Locate the cell with the specified text and output its [x, y] center coordinate. 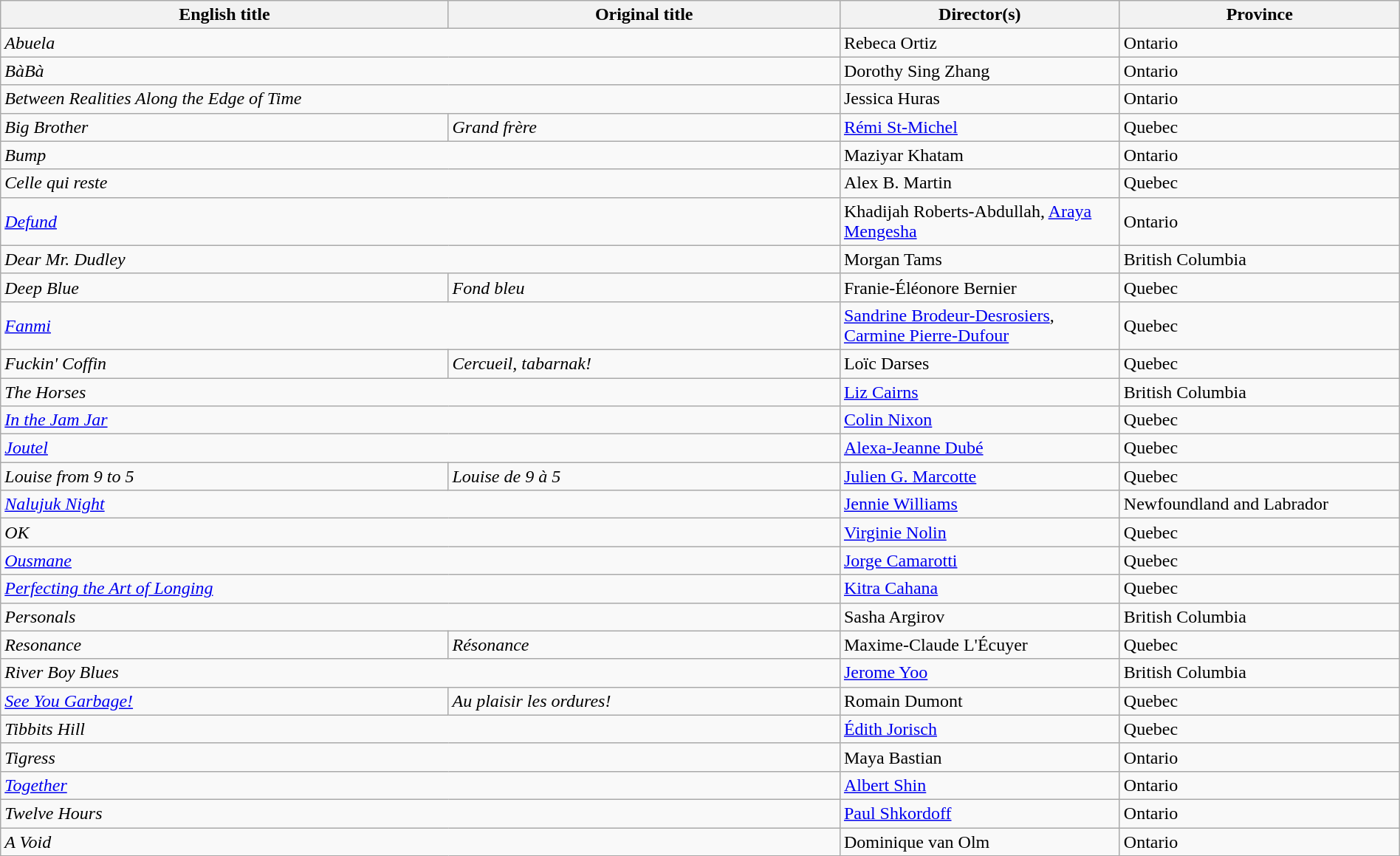
Dorothy Sing Zhang [979, 71]
Colin Nixon [979, 420]
Fuckin' Coffin [224, 363]
Celle qui reste [421, 183]
Rebeca Ortiz [979, 43]
Joutel [421, 448]
English title [224, 15]
Kitra Cahana [979, 589]
Tigress [421, 757]
Dominique van Olm [979, 841]
Maziyar Khatam [979, 155]
Bump [421, 155]
Jessica Huras [979, 99]
In the Jam Jar [421, 420]
Jennie Williams [979, 504]
Big Brother [224, 127]
Loïc Darses [979, 363]
Sandrine Brodeur-Desrosiers, Carmine Pierre-Dufour [979, 325]
Fond bleu [644, 287]
BàBà [421, 71]
Nalujuk Night [421, 504]
Romain Dumont [979, 701]
Between Realities Along the Edge of Time [421, 99]
Louise from 9 to 5 [224, 476]
River Boy Blues [421, 673]
Deep Blue [224, 287]
Original title [644, 15]
A Void [421, 841]
Director(s) [979, 15]
Maxime-Claude L'Écuyer [979, 645]
Liz Cairns [979, 392]
Albert Shin [979, 785]
Paul Shkordoff [979, 813]
Julien G. Marcotte [979, 476]
Fanmi [421, 325]
Perfecting the Art of Longing [421, 589]
Personals [421, 617]
Résonance [644, 645]
Province [1260, 15]
Abuela [421, 43]
The Horses [421, 392]
Grand frère [644, 127]
Maya Bastian [979, 757]
Khadijah Roberts-Abdullah, Araya Mengesha [979, 222]
Together [421, 785]
Newfoundland and Labrador [1260, 504]
Alex B. Martin [979, 183]
Cercueil, tabarnak! [644, 363]
Jerome Yoo [979, 673]
Resonance [224, 645]
Franie-Éléonore Bernier [979, 287]
Alexa-Jeanne Dubé [979, 448]
Jorge Camarotti [979, 561]
Defund [421, 222]
Rémi St-Michel [979, 127]
Au plaisir les ordures! [644, 701]
Morgan Tams [979, 259]
OK [421, 533]
Twelve Hours [421, 813]
Édith Jorisch [979, 729]
Sasha Argirov [979, 617]
Louise de 9 à 5 [644, 476]
See You Garbage! [224, 701]
Ousmane [421, 561]
Virginie Nolin [979, 533]
Dear Mr. Dudley [421, 259]
Tibbits Hill [421, 729]
